Determine the [x, y] coordinate at the center of the cell enclosing the given text.  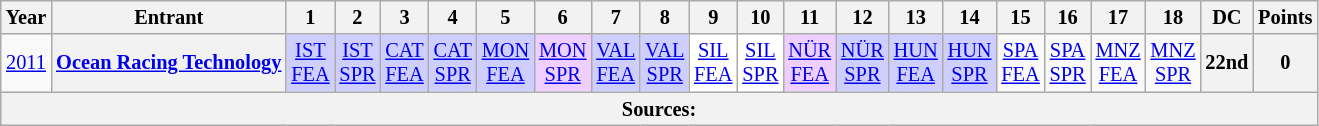
SILFEA [713, 63]
MONSPR [562, 63]
MNZSPR [1174, 63]
Points [1285, 17]
9 [713, 17]
10 [760, 17]
Year [26, 17]
SILSPR [760, 63]
ISTSPR [357, 63]
VALFEA [616, 63]
8 [664, 17]
13 [916, 17]
14 [970, 17]
3 [404, 17]
CATFEA [404, 63]
Sources: [660, 109]
22nd [1228, 63]
SPAFEA [1020, 63]
4 [453, 17]
2 [357, 17]
Ocean Racing Technology [168, 63]
0 [1285, 63]
VALSPR [664, 63]
7 [616, 17]
CATSPR [453, 63]
18 [1174, 17]
16 [1068, 17]
11 [810, 17]
15 [1020, 17]
NÜRSPR [862, 63]
6 [562, 17]
5 [506, 17]
17 [1118, 17]
HUNFEA [916, 63]
SPASPR [1068, 63]
1 [310, 17]
MNZFEA [1118, 63]
Entrant [168, 17]
HUNSPR [970, 63]
MONFEA [506, 63]
2011 [26, 63]
ISTFEA [310, 63]
DC [1228, 17]
12 [862, 17]
NÜRFEA [810, 63]
